For the text-containing cell, return its midpoint in (X, Y) coordinate format. 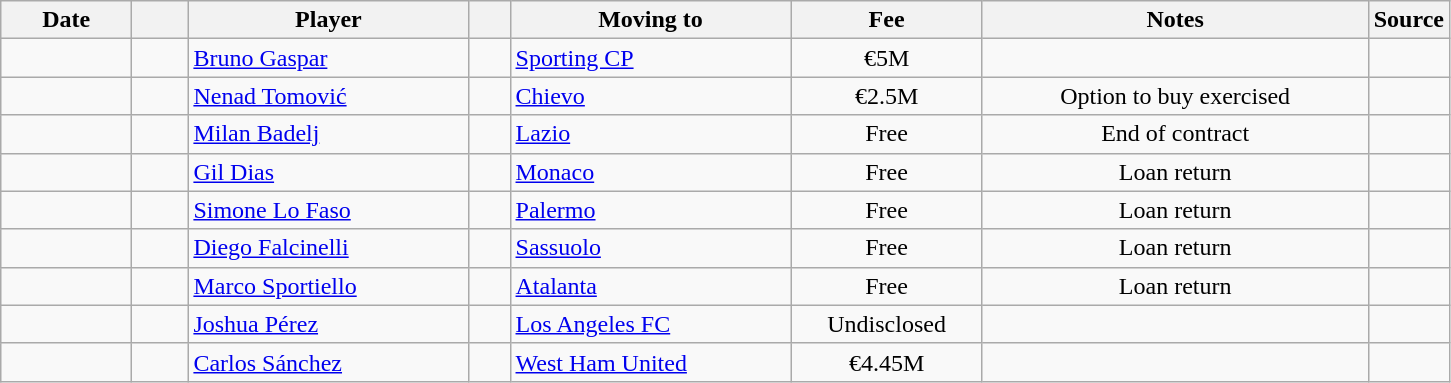
Monaco (650, 172)
Carlos Sánchez (328, 362)
Palermo (650, 210)
€2.5M (886, 96)
Marco Sportiello (328, 286)
Chievo (650, 96)
Los Angeles FC (650, 324)
€5M (886, 58)
Notes (1175, 20)
West Ham United (650, 362)
Milan Badelj (328, 134)
End of contract (1175, 134)
Atalanta (650, 286)
Sporting CP (650, 58)
Fee (886, 20)
Date (66, 20)
Source (1408, 20)
Bruno Gaspar (328, 58)
Simone Lo Faso (328, 210)
Lazio (650, 134)
Diego Falcinelli (328, 248)
Option to buy exercised (1175, 96)
Player (328, 20)
Joshua Pérez (328, 324)
€4.45M (886, 362)
Sassuolo (650, 248)
Moving to (650, 20)
Gil Dias (328, 172)
Undisclosed (886, 324)
Nenad Tomović (328, 96)
